Return the [x, y] coordinate for the center point of the cell that contains the specified text.  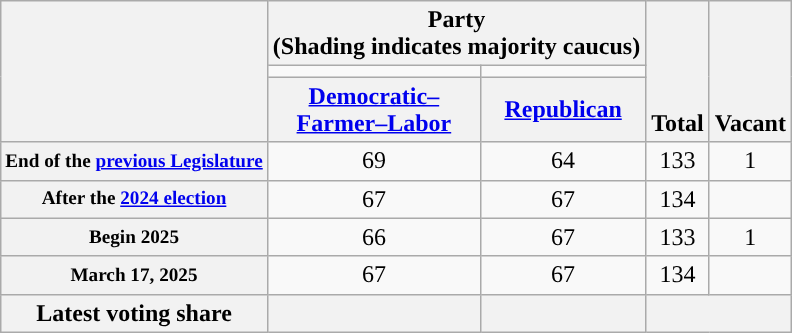
66 [374, 237]
Republican [562, 110]
Begin 2025 [134, 237]
Total [678, 72]
Party (Shading indicates majority caucus) [456, 34]
Democratic–Farmer–Labor [374, 110]
End of the previous Legislature [134, 161]
Vacant [750, 72]
After the 2024 election [134, 199]
Latest voting share [134, 313]
64 [562, 161]
69 [374, 161]
March 17, 2025 [134, 275]
